Detect which cell encompasses the target text, then output its [x, y] center coordinate. 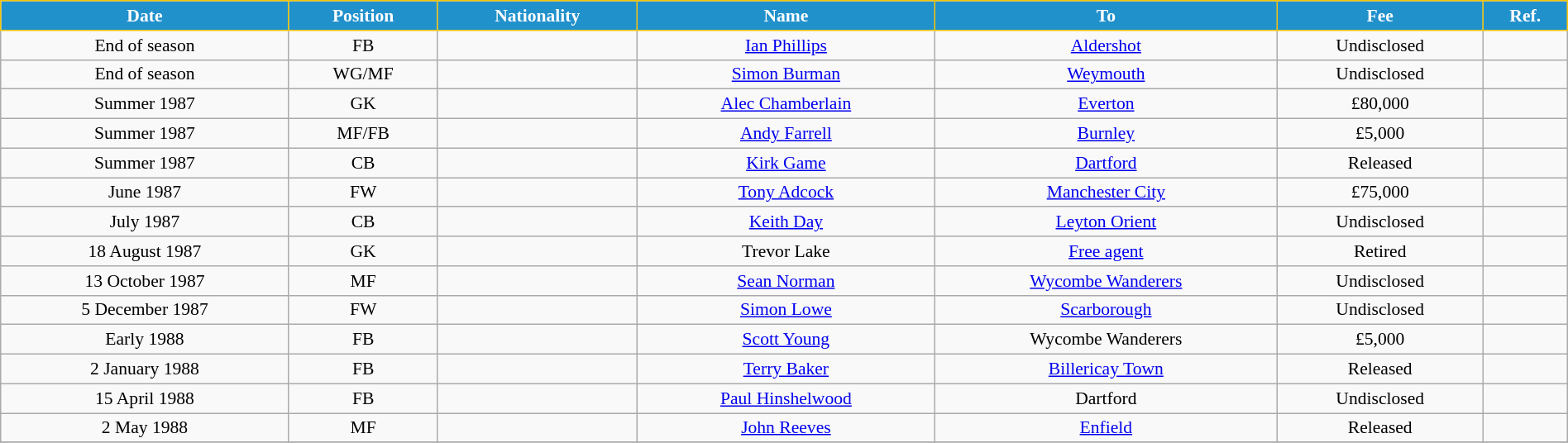
John Reeves [786, 428]
Manchester City [1106, 193]
Sean Norman [786, 281]
Name [786, 16]
June 1987 [145, 193]
Weymouth [1106, 74]
£75,000 [1379, 193]
Ian Phillips [786, 45]
Paul Hinshelwood [786, 398]
2 January 1988 [145, 369]
Billericay Town [1106, 369]
5 December 1987 [145, 310]
Aldershot [1106, 45]
WG/MF [363, 74]
Early 1988 [145, 340]
Keith Day [786, 222]
Scott Young [786, 340]
Position [363, 16]
Date [145, 16]
Enfield [1106, 428]
Ref. [1525, 16]
Everton [1106, 104]
Free agent [1106, 251]
Alec Chamberlain [786, 104]
13 October 1987 [145, 281]
Kirk Game [786, 163]
Nationality [538, 16]
Fee [1379, 16]
Scarborough [1106, 310]
Leyton Orient [1106, 222]
Burnley [1106, 134]
Terry Baker [786, 369]
Simon Lowe [786, 310]
18 August 1987 [145, 251]
Andy Farrell [786, 134]
2 May 1988 [145, 428]
To [1106, 16]
£80,000 [1379, 104]
July 1987 [145, 222]
Simon Burman [786, 74]
Retired [1379, 251]
Tony Adcock [786, 193]
MF/FB [363, 134]
Trevor Lake [786, 251]
15 April 1988 [145, 398]
